Capture the cell that displays the provided text and extract its (x, y) central coordinate. 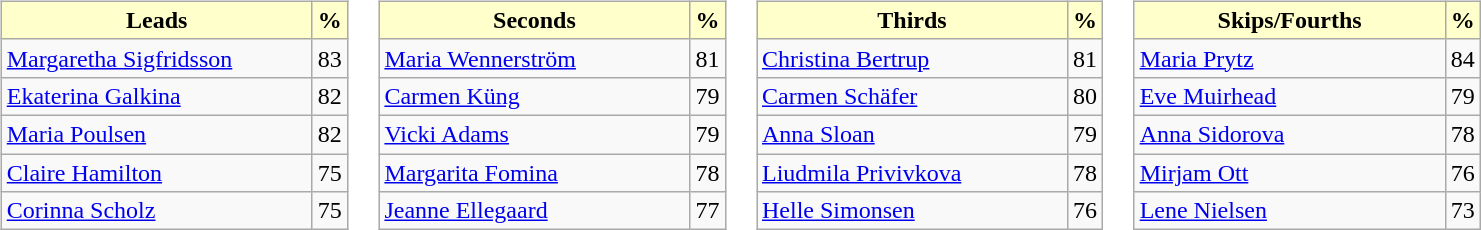
Maria Wennerström (534, 58)
Anna Sidorova (1290, 134)
Eve Muirhead (1290, 96)
Anna Sloan (912, 134)
Maria Prytz (1290, 58)
Maria Poulsen (156, 134)
Seconds (534, 20)
Carmen Schäfer (912, 96)
Vicki Adams (534, 134)
Liudmila Privivkova (912, 173)
Jeanne Ellegaard (534, 211)
Skips/Fourths (1290, 20)
77 (708, 211)
Margaretha Sigfridsson (156, 58)
Leads (156, 20)
84 (1462, 58)
Mirjam Ott (1290, 173)
Ekaterina Galkina (156, 96)
Carmen Küng (534, 96)
Corinna Scholz (156, 211)
Christina Bertrup (912, 58)
Helle Simonsen (912, 211)
Margarita Fomina (534, 173)
83 (330, 58)
80 (1086, 96)
Thirds (912, 20)
73 (1462, 211)
Lene Nielsen (1290, 211)
Claire Hamilton (156, 173)
